Search for the cell housing the specified text and yield its [X, Y] center coordinate. 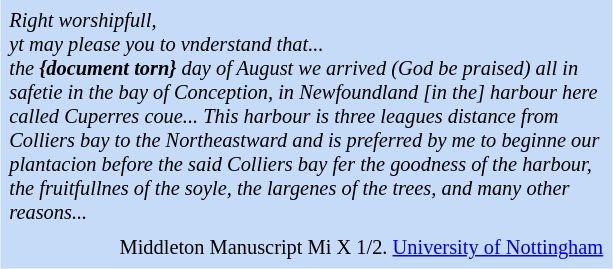
Middleton Manuscript Mi X 1/2. University of Nottingham [306, 248]
